From the cell containing the given text, extract its center point as [x, y] coordinate. 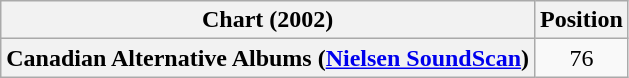
76 [582, 58]
Chart (2002) [268, 20]
Canadian Alternative Albums (Nielsen SoundScan) [268, 58]
Position [582, 20]
